Output the (x, y) coordinate of the center of the cell containing the given text.  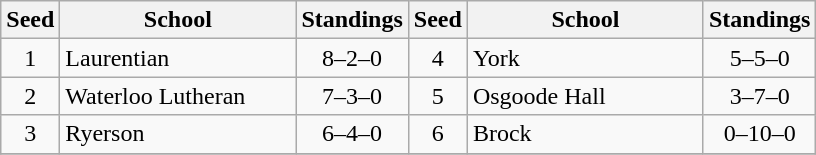
6–4–0 (352, 134)
7–3–0 (352, 96)
3–7–0 (759, 96)
York (585, 58)
6 (438, 134)
Waterloo Lutheran (178, 96)
2 (30, 96)
8–2–0 (352, 58)
5 (438, 96)
Laurentian (178, 58)
Brock (585, 134)
0–10–0 (759, 134)
4 (438, 58)
Osgoode Hall (585, 96)
3 (30, 134)
5–5–0 (759, 58)
Ryerson (178, 134)
1 (30, 58)
